Capture the cell that displays the provided text and extract its [X, Y] central coordinate. 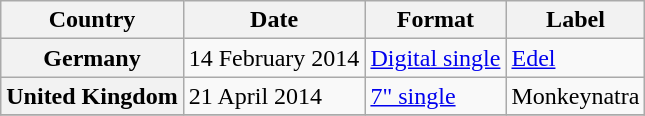
7" single [436, 96]
Digital single [436, 58]
Edel [576, 58]
United Kingdom [92, 96]
Germany [92, 58]
Label [576, 20]
Date [274, 20]
Format [436, 20]
Country [92, 20]
21 April 2014 [274, 96]
Monkeynatra [576, 96]
14 February 2014 [274, 58]
